Provide the [x, y] coordinate of the cell's center where the given text is located.  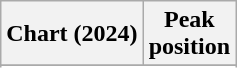
Peakposition [189, 34]
Chart (2024) [72, 34]
